Output the (X, Y) coordinate of the center of the cell containing the given text.  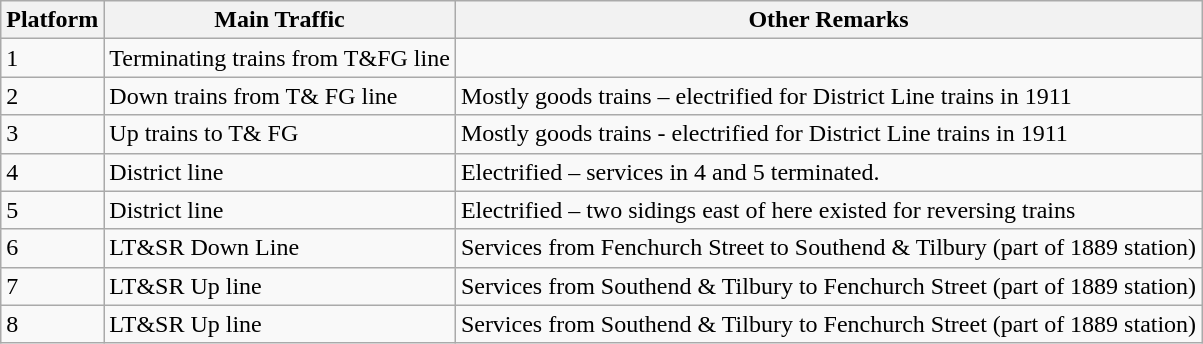
4 (52, 172)
LT&SR Down Line (280, 248)
Electrified – services in 4 and 5 terminated. (828, 172)
1 (52, 58)
Services from Fenchurch Street to Southend & Tilbury (part of 1889 station) (828, 248)
7 (52, 286)
6 (52, 248)
Mostly goods trains - electrified for District Line trains in 1911 (828, 134)
8 (52, 324)
Down trains from T& FG line (280, 96)
Up trains to T& FG (280, 134)
Mostly goods trains – electrified for District Line trains in 1911 (828, 96)
5 (52, 210)
Terminating trains from T&FG line (280, 58)
Other Remarks (828, 20)
2 (52, 96)
Electrified – two sidings east of here existed for reversing trains (828, 210)
Main Traffic (280, 20)
Platform (52, 20)
3 (52, 134)
